For the text-containing cell, return its midpoint in (x, y) coordinate format. 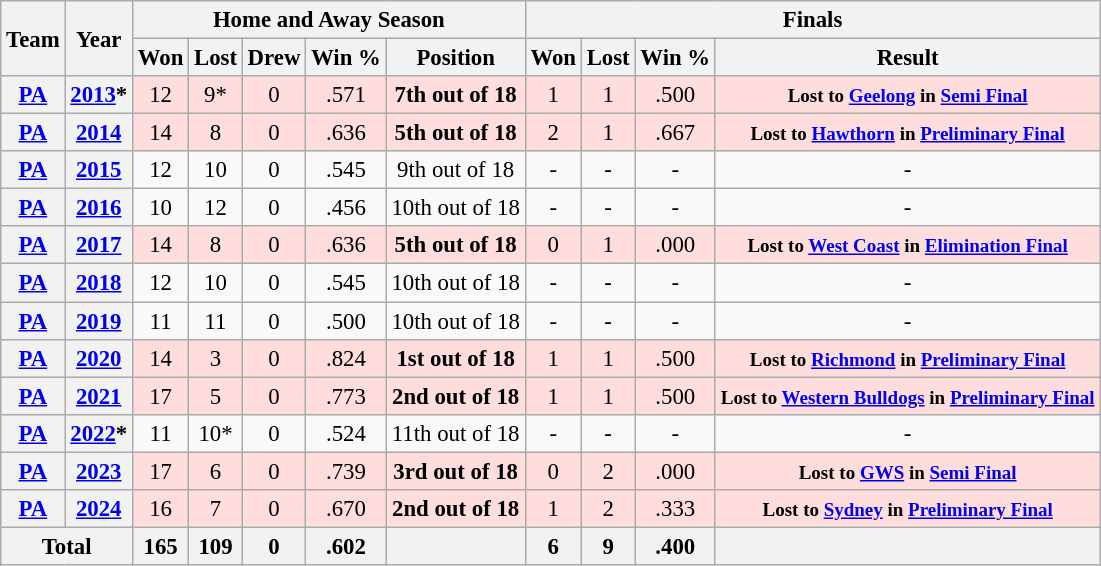
10* (216, 433)
9 (608, 546)
Drew (274, 58)
3 (216, 358)
2023 (99, 471)
.773 (346, 396)
Finals (812, 20)
.333 (675, 509)
2024 (99, 509)
.602 (346, 546)
Lost to Hawthorn in Preliminary Final (907, 133)
9th out of 18 (456, 170)
Lost to Geelong in Semi Final (907, 95)
.524 (346, 433)
2022* (99, 433)
.456 (346, 208)
Total (67, 546)
2019 (99, 321)
Lost to West Coast in Elimination Final (907, 245)
2015 (99, 170)
Result (907, 58)
5 (216, 396)
.667 (675, 133)
Position (456, 58)
1st out of 18 (456, 358)
11th out of 18 (456, 433)
165 (160, 546)
Lost to Richmond in Preliminary Final (907, 358)
.400 (675, 546)
16 (160, 509)
.824 (346, 358)
3rd out of 18 (456, 471)
2016 (99, 208)
2021 (99, 396)
Team (33, 38)
7 (216, 509)
2013* (99, 95)
2017 (99, 245)
109 (216, 546)
Lost to GWS in Semi Final (907, 471)
Home and Away Season (328, 20)
7th out of 18 (456, 95)
2014 (99, 133)
.670 (346, 509)
Lost to Sydney in Preliminary Final (907, 509)
2020 (99, 358)
9* (216, 95)
.571 (346, 95)
2018 (99, 283)
Year (99, 38)
.739 (346, 471)
Lost to Western Bulldogs in Preliminary Final (907, 396)
